Capture the cell that displays the provided text and extract its [x, y] central coordinate. 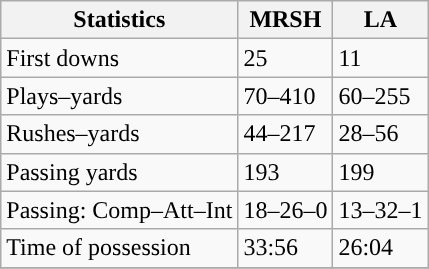
28–56 [380, 134]
MRSH [286, 20]
44–217 [286, 134]
LA [380, 20]
Rushes–yards [120, 134]
60–255 [380, 96]
Time of possession [120, 248]
Passing: Comp–Att–Int [120, 210]
11 [380, 58]
13–32–1 [380, 210]
199 [380, 172]
33:56 [286, 248]
70–410 [286, 96]
26:04 [380, 248]
193 [286, 172]
Passing yards [120, 172]
18–26–0 [286, 210]
25 [286, 58]
Plays–yards [120, 96]
First downs [120, 58]
Statistics [120, 20]
